Return the (X, Y) coordinate for the center point of the cell that contains the specified text.  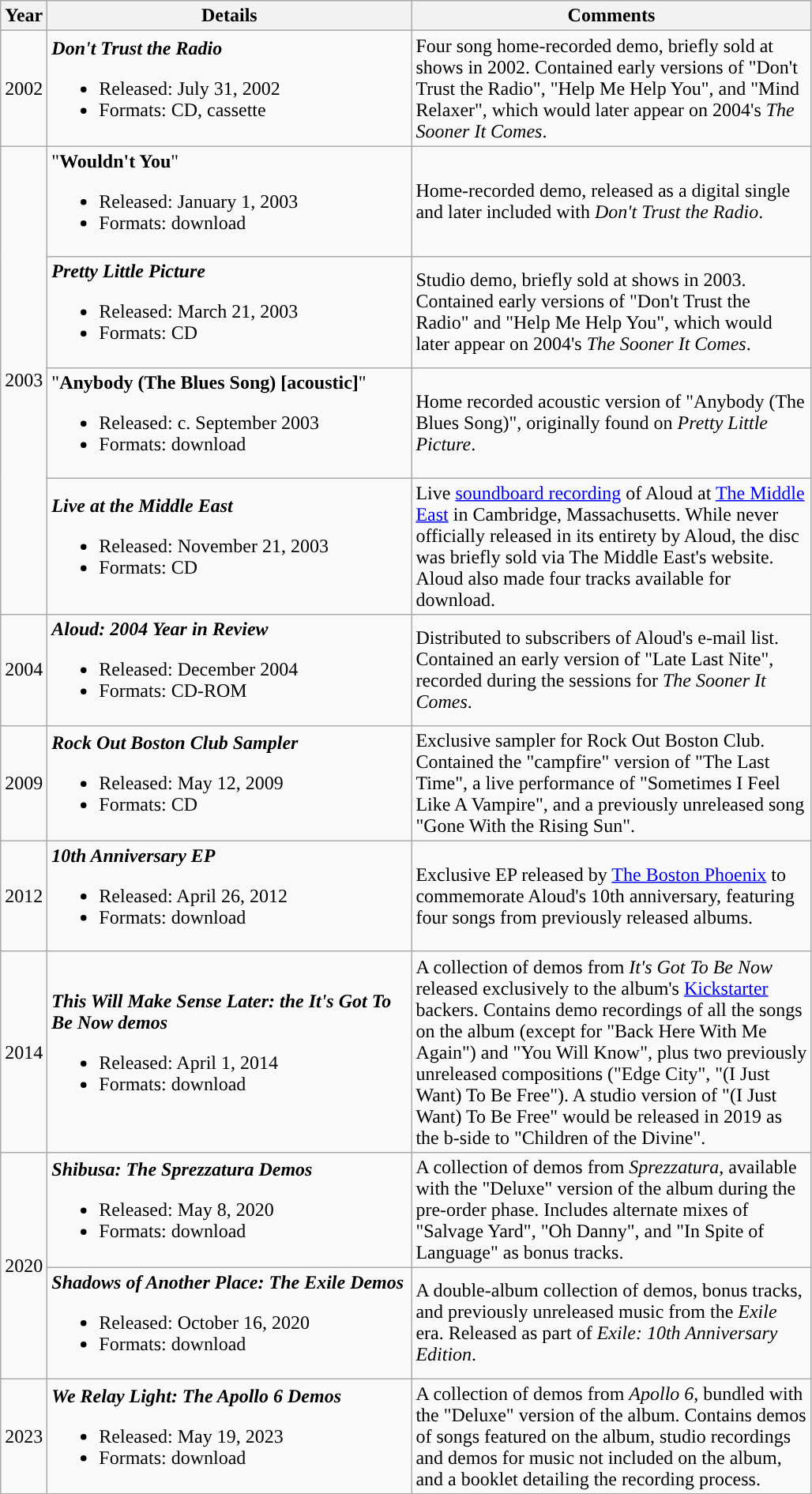
Shadows of Another Place: The Exile DemosReleased: October 16, 2020Formats: download (229, 1323)
Year (24, 16)
We Relay Light: The Apollo 6 DemosReleased: May 19, 2023Formats: download (229, 1436)
2012 (24, 896)
Pretty Little PictureReleased: March 21, 2003Formats: CD (229, 312)
This Will Make Sense Later: the It's Got To Be Now demosReleased: April 1, 2014Formats: download (229, 1052)
Home recorded acoustic version of "Anybody (The Blues Song)", originally found on Pretty Little Picture. (611, 423)
10th Anniversary EPReleased: April 26, 2012Formats: download (229, 896)
2020 (24, 1265)
Rock Out Boston Club SamplerReleased: May 12, 2009Formats: CD (229, 783)
"Wouldn't You"Released: January 1, 2003Formats: download (229, 201)
2003 (24, 381)
2009 (24, 783)
Live at the Middle EastReleased: November 21, 2003Formats: CD (229, 547)
2014 (24, 1052)
2002 (24, 88)
"Anybody (The Blues Song) [acoustic]"Released: c. September 2003Formats: download (229, 423)
2004 (24, 670)
Comments (611, 16)
Shibusa: The Sprezzatura DemosReleased: May 8, 2020Formats: download (229, 1210)
Details (229, 16)
2023 (24, 1436)
Aloud: 2004 Year in ReviewReleased: December 2004Formats: CD-ROM (229, 670)
Don't Trust the RadioReleased: July 31, 2002Formats: CD, cassette (229, 88)
Exclusive EP released by The Boston Phoenix to commemorate Aloud's 10th anniversary, featuring four songs from previously released albums. (611, 896)
Home-recorded demo, released as a digital single and later included with Don't Trust the Radio. (611, 201)
